Identify which cell holds the provided text, then report its (x, y) central coordinate. 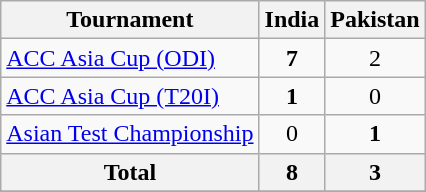
3 (375, 172)
7 (292, 58)
ACC Asia Cup (T20I) (130, 96)
ACC Asia Cup (ODI) (130, 58)
India (292, 20)
8 (292, 172)
2 (375, 58)
Total (130, 172)
Tournament (130, 20)
Asian Test Championship (130, 134)
Pakistan (375, 20)
